Output the (x, y) coordinate of the center of the cell containing the given text.  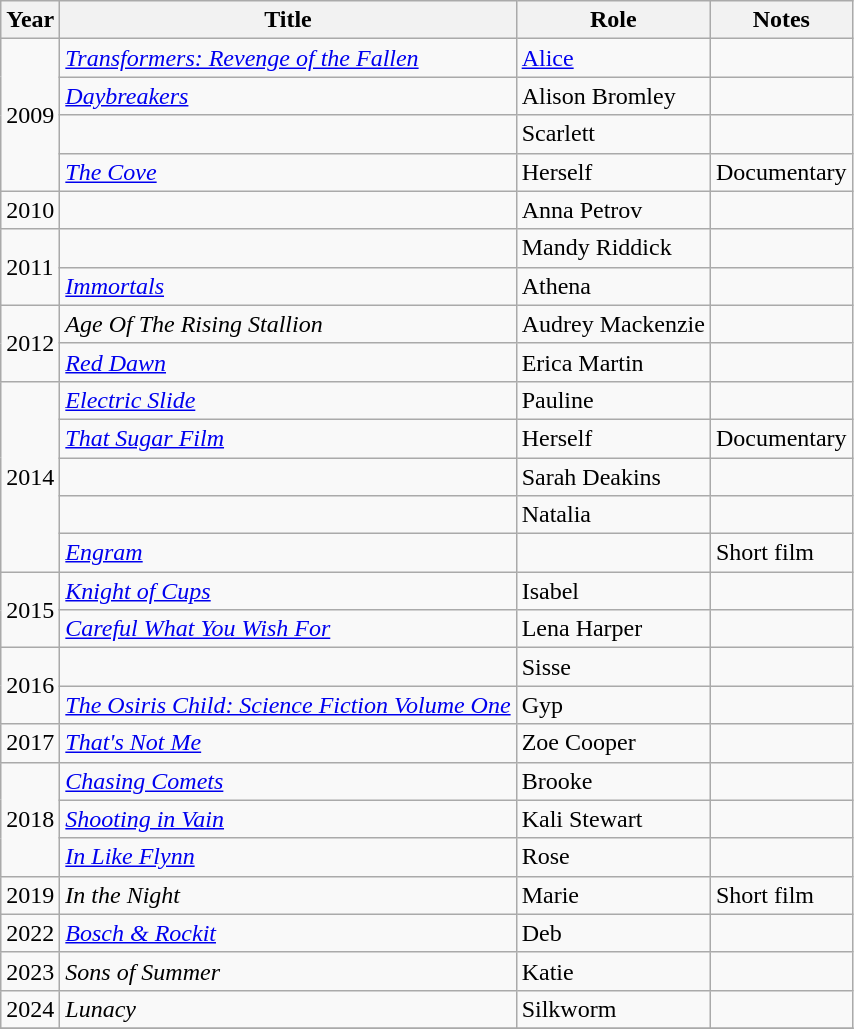
Title (288, 20)
2022 (30, 933)
2015 (30, 610)
Age Of The Rising Stallion (288, 324)
Shooting in Vain (288, 819)
In the Night (288, 895)
Deb (613, 933)
2012 (30, 343)
2009 (30, 115)
Rose (613, 857)
Audrey Mackenzie (613, 324)
Bosch & Rockit (288, 933)
2010 (30, 210)
Role (613, 20)
Brooke (613, 781)
Anna Petrov (613, 210)
Daybreakers (288, 96)
Alison Bromley (613, 96)
Alice (613, 58)
2017 (30, 743)
That Sugar Film (288, 438)
2011 (30, 267)
Sarah Deakins (613, 477)
Marie (613, 895)
Zoe Cooper (613, 743)
Kali Stewart (613, 819)
Erica Martin (613, 362)
Scarlett (613, 134)
Immortals (288, 286)
Careful What You Wish For (288, 629)
Electric Slide (288, 400)
The Cove (288, 172)
2016 (30, 686)
2023 (30, 971)
Sisse (613, 667)
2018 (30, 819)
2019 (30, 895)
Chasing Comets (288, 781)
Silkworm (613, 1009)
Red Dawn (288, 362)
Transformers: Revenge of the Fallen (288, 58)
Isabel (613, 591)
Engram (288, 553)
Knight of Cups (288, 591)
That's Not Me (288, 743)
Notes (781, 20)
2024 (30, 1009)
Year (30, 20)
Pauline (613, 400)
Gyp (613, 705)
Lunacy (288, 1009)
Athena (613, 286)
Katie (613, 971)
Mandy Riddick (613, 248)
2014 (30, 476)
Natalia (613, 515)
Lena Harper (613, 629)
The Osiris Child: Science Fiction Volume One (288, 705)
Sons of Summer (288, 971)
In Like Flynn (288, 857)
